Extract the (X, Y) coordinate from the center of the cell holding the provided text.  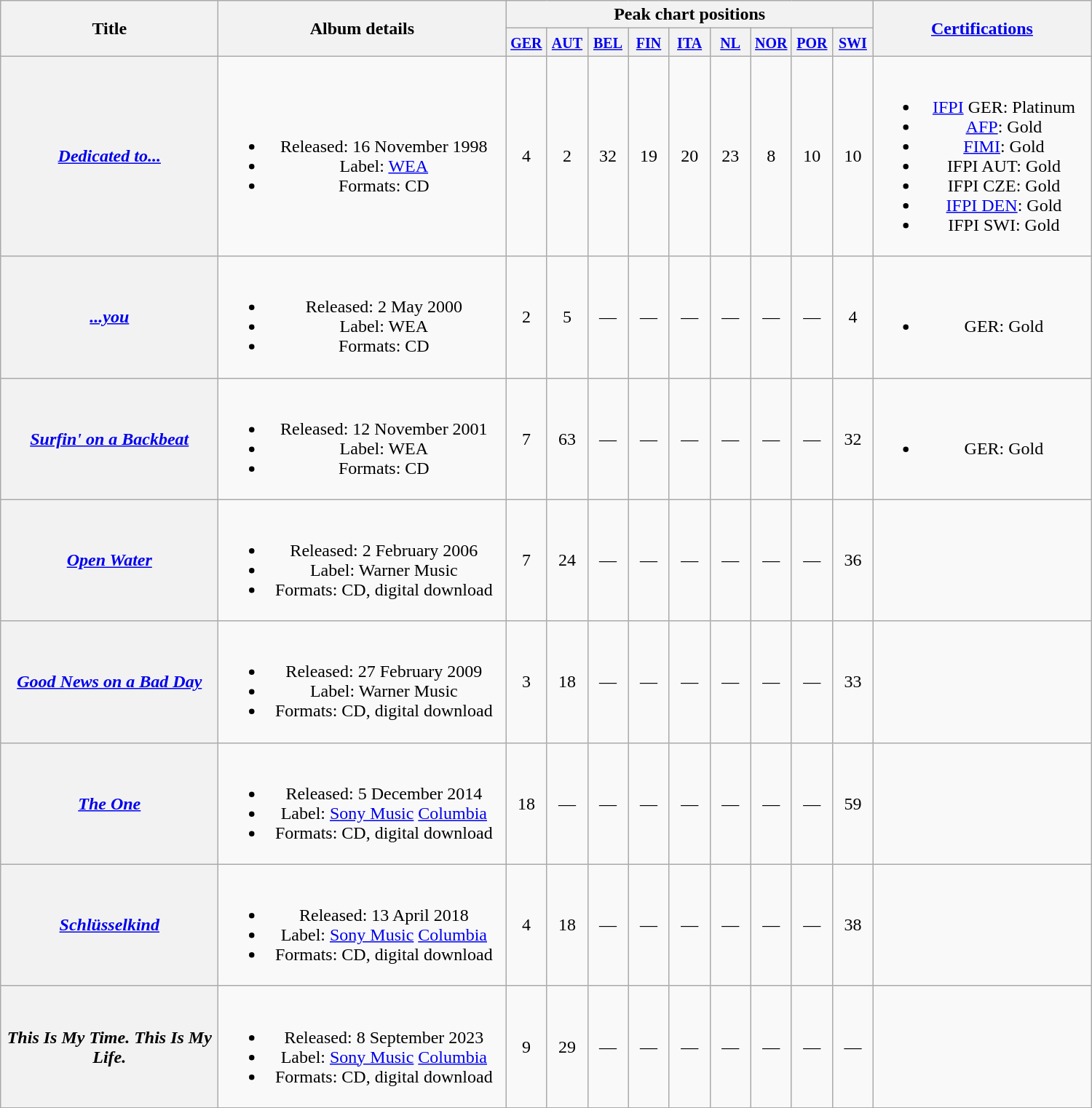
36 (852, 561)
SWI (852, 42)
Open Water (109, 561)
Released: 8 September 2023Label: Sony Music ColumbiaFormats: CD, digital download (363, 1047)
Certifications (981, 28)
Peak chart positions (690, 15)
Dedicated to... (109, 156)
Schlüsselkind (109, 925)
38 (852, 925)
33 (852, 681)
19 (649, 156)
This Is My Time. This Is My Life. (109, 1047)
NOR (771, 42)
8 (771, 156)
23 (730, 156)
Good News on a Bad Day (109, 681)
IFPI GER: PlatinumAFP: GoldFIMI: GoldIFPI AUT: GoldIFPI CZE: GoldIFPI DEN: GoldIFPI SWI: Gold (981, 156)
NL (730, 42)
FIN (649, 42)
ITA (689, 42)
Released: 13 April 2018Label: Sony Music ColumbiaFormats: CD, digital download (363, 925)
24 (567, 561)
...you (109, 317)
POR (812, 42)
20 (689, 156)
Released: 2 May 2000Label: WEAFormats: CD (363, 317)
63 (567, 438)
Released: 16 November 1998Label: WEAFormats: CD (363, 156)
9 (526, 1047)
AUT (567, 42)
3 (526, 681)
Title (109, 28)
Released: 2 February 2006Label: Warner MusicFormats: CD, digital download (363, 561)
59 (852, 804)
29 (567, 1047)
BEL (608, 42)
GER (526, 42)
The One (109, 804)
Released: 12 November 2001Label: WEAFormats: CD (363, 438)
Released: 5 December 2014Label: Sony Music ColumbiaFormats: CD, digital download (363, 804)
5 (567, 317)
Surfin' on a Backbeat (109, 438)
Released: 27 February 2009Label: Warner MusicFormats: CD, digital download (363, 681)
Album details (363, 28)
